Return the [X, Y] coordinate for the center point of the cell that contains the specified text.  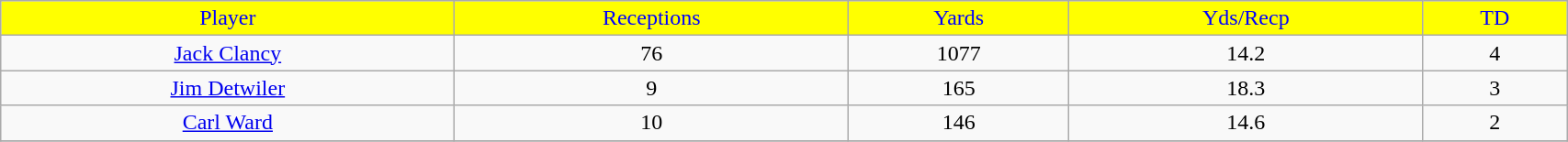
Jim Detwiler [228, 88]
14.6 [1246, 123]
9 [652, 88]
TD [1495, 18]
3 [1495, 88]
Carl Ward [228, 123]
Receptions [652, 18]
Player [228, 18]
10 [652, 123]
Yds/Recp [1246, 18]
165 [959, 88]
1077 [959, 53]
14.2 [1246, 53]
76 [652, 53]
Yards [959, 18]
146 [959, 123]
2 [1495, 123]
4 [1495, 53]
Jack Clancy [228, 53]
18.3 [1246, 88]
